Return (X, Y) of the center of cell containing provided text 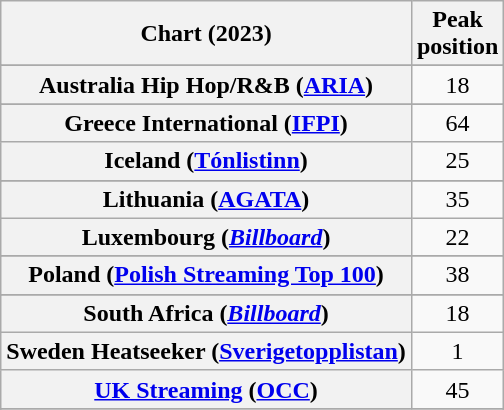
Luxembourg (Billboard) (206, 237)
38 (457, 275)
Iceland (Tónlistinn) (206, 161)
1 (457, 351)
22 (457, 237)
Sweden Heatseeker (Sverigetopplistan) (206, 351)
45 (457, 389)
Australia Hip Hop/R&B (ARIA) (206, 85)
Poland (Polish Streaming Top 100) (206, 275)
South Africa (Billboard) (206, 313)
Peakposition (457, 34)
UK Streaming (OCC) (206, 389)
64 (457, 123)
35 (457, 199)
Lithuania (AGATA) (206, 199)
25 (457, 161)
Greece International (IFPI) (206, 123)
Chart (2023) (206, 34)
